Search for the cell housing the specified text and yield its [x, y] center coordinate. 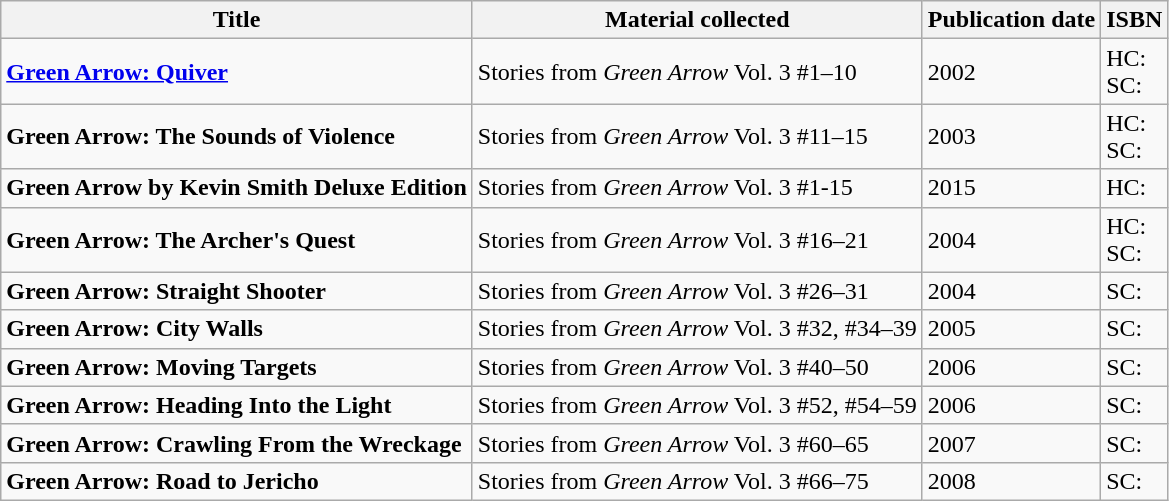
Stories from Green Arrow Vol. 3 #26–31 [697, 291]
Stories from Green Arrow Vol. 3 #16–21 [697, 240]
Title [237, 20]
Stories from Green Arrow Vol. 3 #1-15 [697, 188]
Publication date [1011, 20]
Stories from Green Arrow Vol. 3 #60–65 [697, 443]
Green Arrow: Straight Shooter [237, 291]
HC: [1134, 188]
2015 [1011, 188]
ISBN [1134, 20]
Green Arrow: City Walls [237, 329]
Green Arrow: The Archer's Quest [237, 240]
Stories from Green Arrow Vol. 3 #32, #34–39 [697, 329]
2002 [1011, 72]
Green Arrow: The Sounds of Violence [237, 136]
Stories from Green Arrow Vol. 3 #40–50 [697, 367]
2005 [1011, 329]
Stories from Green Arrow Vol. 3 #66–75 [697, 481]
Green Arrow: Heading Into the Light [237, 405]
2003 [1011, 136]
2007 [1011, 443]
Material collected [697, 20]
Stories from Green Arrow Vol. 3 #1–10 [697, 72]
Green Arrow: Moving Targets [237, 367]
Green Arrow: Road to Jericho [237, 481]
Green Arrow by Kevin Smith Deluxe Edition [237, 188]
Stories from Green Arrow Vol. 3 #52, #54–59 [697, 405]
Green Arrow: Quiver [237, 72]
2008 [1011, 481]
Green Arrow: Crawling From the Wreckage [237, 443]
Stories from Green Arrow Vol. 3 #11–15 [697, 136]
